Search for the cell housing the specified text and yield its [x, y] center coordinate. 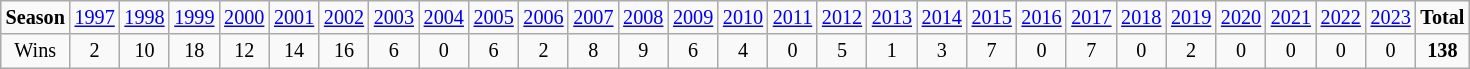
2000 [244, 18]
2007 [593, 18]
8 [593, 52]
2003 [394, 18]
2005 [494, 18]
1999 [194, 18]
2022 [1341, 18]
2012 [842, 18]
2006 [544, 18]
2011 [792, 18]
2001 [294, 18]
2021 [1291, 18]
2015 [992, 18]
2014 [942, 18]
2020 [1241, 18]
2009 [693, 18]
9 [643, 52]
1997 [95, 18]
Season [36, 18]
4 [743, 52]
2004 [444, 18]
2002 [344, 18]
18 [194, 52]
10 [145, 52]
1 [892, 52]
2013 [892, 18]
2016 [1042, 18]
Wins [36, 52]
16 [344, 52]
2010 [743, 18]
5 [842, 52]
2019 [1191, 18]
2008 [643, 18]
2017 [1091, 18]
12 [244, 52]
138 [1443, 52]
1998 [145, 18]
Total [1443, 18]
3 [942, 52]
2023 [1391, 18]
14 [294, 52]
2018 [1141, 18]
